Return (x, y) of the center of cell containing provided text 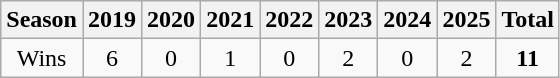
2019 (112, 20)
2023 (348, 20)
Total (528, 20)
2022 (290, 20)
Wins (42, 58)
2021 (230, 20)
2024 (408, 20)
6 (112, 58)
11 (528, 58)
2020 (172, 20)
Season (42, 20)
1 (230, 58)
2025 (466, 20)
